Detect which cell encompasses the target text, then output its [x, y] center coordinate. 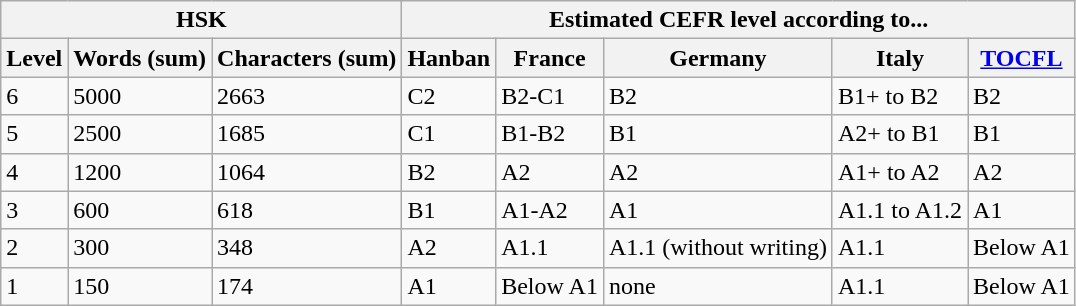
1685 [307, 134]
1200 [140, 172]
A2+ to B1 [900, 134]
HSK [202, 20]
B2-C1 [550, 96]
1064 [307, 172]
5 [34, 134]
Words (sum) [140, 58]
2663 [307, 96]
B1-B2 [550, 134]
none [718, 286]
France [550, 58]
Level [34, 58]
174 [307, 286]
Estimated CEFR level according to... [738, 20]
1 [34, 286]
C1 [449, 134]
600 [140, 210]
2 [34, 248]
Characters (sum) [307, 58]
A1.1 (without writing) [718, 248]
Germany [718, 58]
TOCFL [1022, 58]
B1+ to B2 [900, 96]
4 [34, 172]
618 [307, 210]
Hanban [449, 58]
A1.1 to A1.2 [900, 210]
C2 [449, 96]
3 [34, 210]
A1+ to A2 [900, 172]
150 [140, 286]
A1-A2 [550, 210]
6 [34, 96]
2500 [140, 134]
300 [140, 248]
5000 [140, 96]
Italy [900, 58]
348 [307, 248]
